Determine the [x, y] coordinate at the center of the cell enclosing the given text.  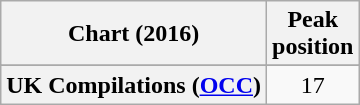
Chart (2016) [134, 34]
Peak position [313, 34]
17 [313, 85]
UK Compilations (OCC) [134, 85]
